Detect which cell encompasses the target text, then output its (x, y) center coordinate. 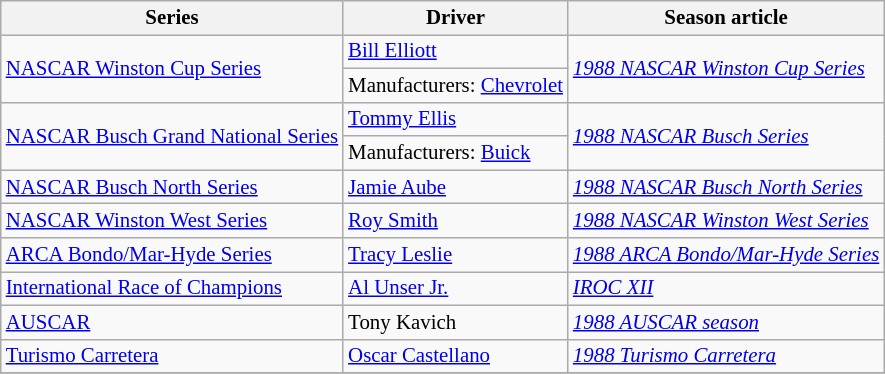
NASCAR Busch North Series (172, 187)
Al Unser Jr. (456, 288)
Roy Smith (456, 221)
1988 ARCA Bondo/Mar-Hyde Series (726, 255)
International Race of Champions (172, 288)
AUSCAR (172, 322)
Jamie Aube (456, 187)
Manufacturers: Buick (456, 153)
IROC XII (726, 288)
Tracy Leslie (456, 255)
Season article (726, 18)
ARCA Bondo/Mar-Hyde Series (172, 255)
Series (172, 18)
1988 NASCAR Busch Series (726, 136)
1988 NASCAR Winston West Series (726, 221)
1988 NASCAR Winston Cup Series (726, 68)
Tony Kavich (456, 322)
Turismo Carretera (172, 356)
Tommy Ellis (456, 119)
Bill Elliott (456, 51)
1988 Turismo Carretera (726, 356)
NASCAR Busch Grand National Series (172, 136)
NASCAR Winston West Series (172, 221)
NASCAR Winston Cup Series (172, 68)
1988 NASCAR Busch North Series (726, 187)
Driver (456, 18)
Oscar Castellano (456, 356)
1988 AUSCAR season (726, 322)
Manufacturers: Chevrolet (456, 85)
